For the text-containing cell, return its midpoint in (x, y) coordinate format. 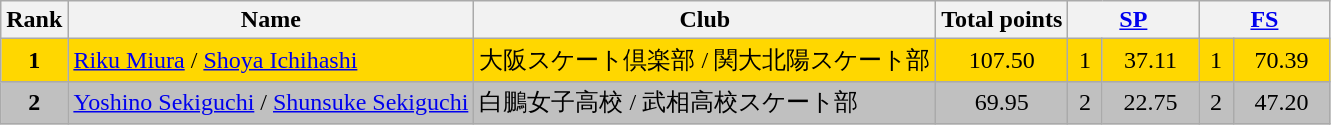
37.11 (1150, 60)
69.95 (1002, 102)
107.50 (1002, 60)
Rank (34, 20)
SP (1134, 20)
Total points (1002, 20)
Riku Miura / Shoya Ichihashi (271, 60)
白鵬女子高校 / 武相高校スケート部 (705, 102)
22.75 (1150, 102)
Name (271, 20)
FS (1264, 20)
大阪スケート倶楽部 / 関大北陽スケート部 (705, 60)
Club (705, 20)
70.39 (1282, 60)
Yoshino Sekiguchi / Shunsuke Sekiguchi (271, 102)
47.20 (1282, 102)
